Detect which cell encompasses the target text, then output its [x, y] center coordinate. 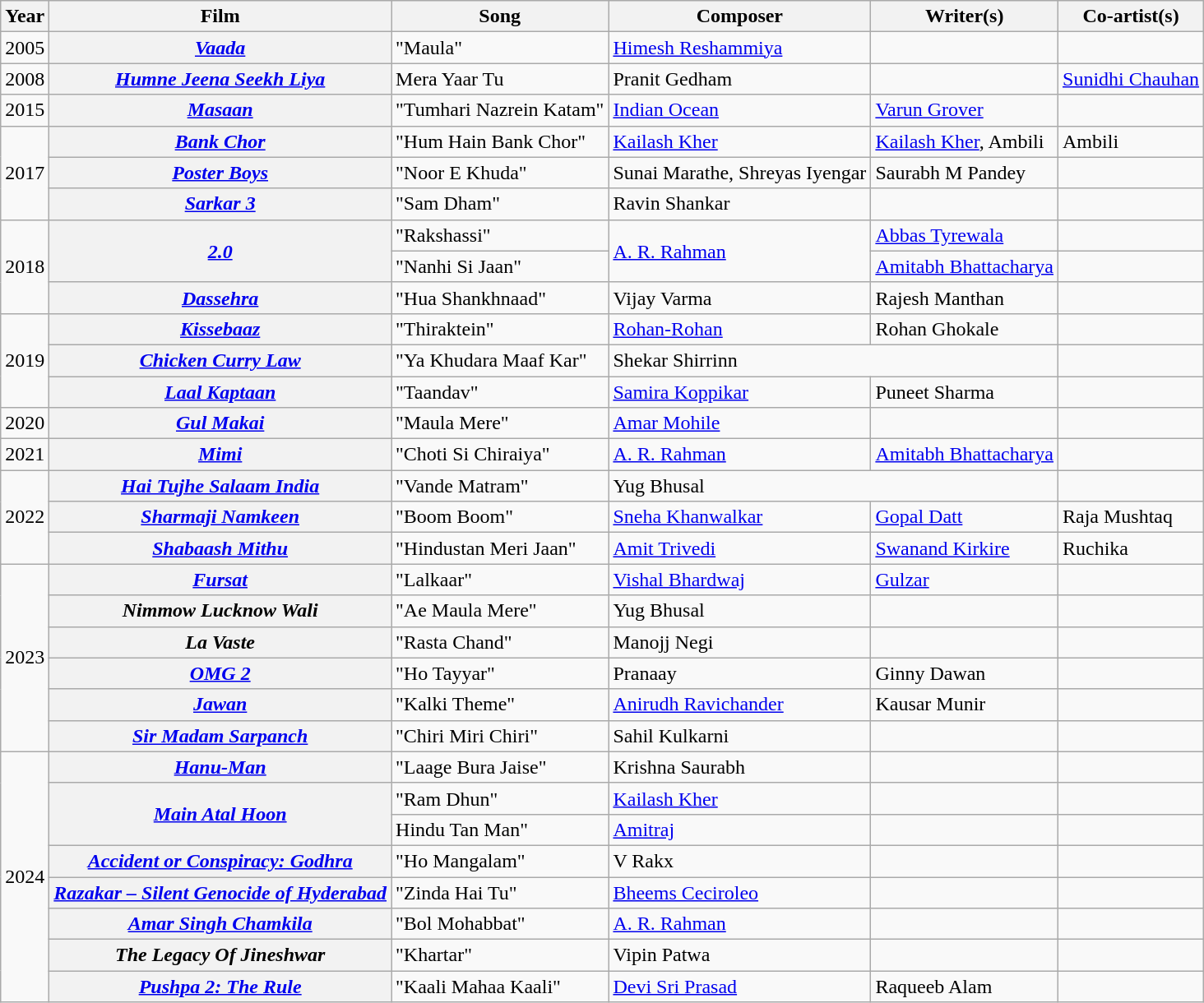
Gopal Datt [965, 517]
"Kaali Mahaa Kaali" [500, 987]
Dassehra [220, 298]
Saurabh M Pandey [965, 173]
2017 [25, 173]
2023 [25, 658]
Hindu Tan Man" [500, 830]
"Lalkaar" [500, 580]
Ravin Shankar [740, 204]
Gul Makai [220, 423]
"Chiri Miri Chiri" [500, 736]
"Hindustan Meri Jaan" [500, 548]
Varun Grover [965, 110]
"Noor E Khuda" [500, 173]
Kausar Munir [965, 705]
"Taandav" [500, 392]
Samira Koppikar [740, 392]
La Vaste [220, 642]
Accident or Conspiracy: Godhra [220, 861]
"Rasta Chand" [500, 642]
Shekar Shirrinn [834, 360]
Year [25, 16]
Rajesh Manthan [965, 298]
"Choti Si Chiraiya" [500, 455]
Puneet Sharma [965, 392]
Vipin Patwa [740, 955]
"Ho Tayyar" [500, 673]
"Bol Mohabbat" [500, 924]
Pranaay [740, 673]
Vaada [220, 48]
Vishal Bhardwaj [740, 580]
Amitraj [740, 830]
"Kalki Theme" [500, 705]
Himesh Reshammiya [740, 48]
Main Atal Hoon [220, 814]
"Rakshassi" [500, 235]
Pushpa 2: The Rule [220, 987]
Razakar – Silent Genocide of Hyderabad [220, 892]
"Vande Matram" [500, 486]
OMG 2 [220, 673]
Indian Ocean [740, 110]
Shabaash Mithu [220, 548]
Sunidhi Chauhan [1132, 79]
"Hua Shankhnaad" [500, 298]
Fursat [220, 580]
"Tumhari Nazrein Katam" [500, 110]
Sunai Marathe, Shreyas Iyengar [740, 173]
Ruchika [1132, 548]
Raja Mushtaq [1132, 517]
2024 [25, 876]
Raqueeb Alam [965, 987]
Rohan-Rohan [740, 329]
Kailash Kher, Ambili [965, 141]
Bheems Ceciroleo [740, 892]
"Ya Khudara Maaf Kar" [500, 360]
Rohan Ghokale [965, 329]
Song [500, 16]
"Hum Hain Bank Chor" [500, 141]
Anirudh Ravichander [740, 705]
Masaan [220, 110]
Amit Trivedi [740, 548]
"Laage Bura Jaise" [500, 767]
Hanu-Man [220, 767]
Amar Mohile [740, 423]
Mimi [220, 455]
2019 [25, 360]
Laal Kaptaan [220, 392]
"Boom Boom" [500, 517]
Co-artist(s) [1132, 16]
Film [220, 16]
Pranit Gedham [740, 79]
Writer(s) [965, 16]
Sahil Kulkarni [740, 736]
Hai Tujhe Salaam India [220, 486]
Krishna Saurabh [740, 767]
2008 [25, 79]
"Thiraktein" [500, 329]
Poster Boys [220, 173]
"Zinda Hai Tu" [500, 892]
Amar Singh Chamkila [220, 924]
"Ho Mangalam" [500, 861]
2.0 [220, 251]
Ginny Dawan [965, 673]
"Khartar" [500, 955]
Abbas Tyrewala [965, 235]
Vijay Varma [740, 298]
Swanand Kirkire [965, 548]
Mera Yaar Tu [500, 79]
Sarkar 3 [220, 204]
Jawan [220, 705]
2022 [25, 517]
The Legacy Of Jineshwar [220, 955]
"Ae Maula Mere" [500, 611]
Bank Chor [220, 141]
Gulzar [965, 580]
Sneha Khanwalkar [740, 517]
2021 [25, 455]
"Maula Mere" [500, 423]
Humne Jeena Seekh Liya [220, 79]
Ambili [1132, 141]
"Sam Dham" [500, 204]
2018 [25, 266]
Manojj Negi [740, 642]
V Rakx [740, 861]
Nimmow Lucknow Wali [220, 611]
"Maula" [500, 48]
2020 [25, 423]
Sir Madam Sarpanch [220, 736]
Sharmaji Namkeen [220, 517]
2015 [25, 110]
"Ram Dhun" [500, 798]
Kissebaaz [220, 329]
Devi Sri Prasad [740, 987]
2005 [25, 48]
Chicken Curry Law [220, 360]
"Nanhi Si Jaan" [500, 266]
Composer [740, 16]
